Scan for the cell matching the given text and deliver its (x, y) coordinate at center. 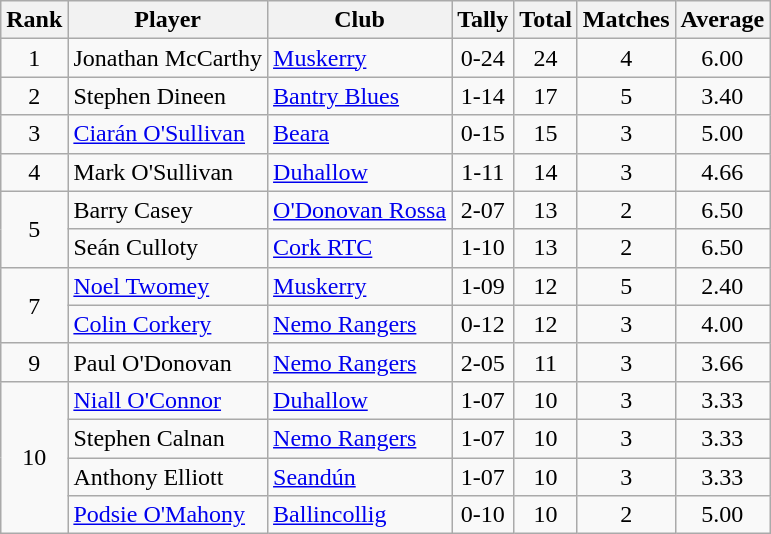
6.00 (722, 58)
0-24 (483, 58)
Anthony Elliott (168, 477)
4.00 (722, 324)
11 (546, 362)
2-05 (483, 362)
0-10 (483, 515)
14 (546, 172)
2-07 (483, 210)
Stephen Dineen (168, 96)
17 (546, 96)
1 (34, 58)
0-15 (483, 134)
3.66 (722, 362)
1-09 (483, 286)
Total (546, 20)
1-10 (483, 248)
9 (34, 362)
Player (168, 20)
Noel Twomey (168, 286)
Ciarán O'Sullivan (168, 134)
0-12 (483, 324)
Matches (626, 20)
15 (546, 134)
Jonathan McCarthy (168, 58)
1-11 (483, 172)
Podsie O'Mahony (168, 515)
3.40 (722, 96)
Barry Casey (168, 210)
Ballincollig (360, 515)
Bantry Blues (360, 96)
Cork RTC (360, 248)
Club (360, 20)
Seán Culloty (168, 248)
Seandún (360, 477)
Colin Corkery (168, 324)
24 (546, 58)
Paul O'Donovan (168, 362)
7 (34, 305)
1-14 (483, 96)
Beara (360, 134)
2.40 (722, 286)
Tally (483, 20)
Mark O'Sullivan (168, 172)
Stephen Calnan (168, 438)
Average (722, 20)
4.66 (722, 172)
O'Donovan Rossa (360, 210)
Rank (34, 20)
Niall O'Connor (168, 400)
